For the text-containing cell, return its midpoint in [x, y] coordinate format. 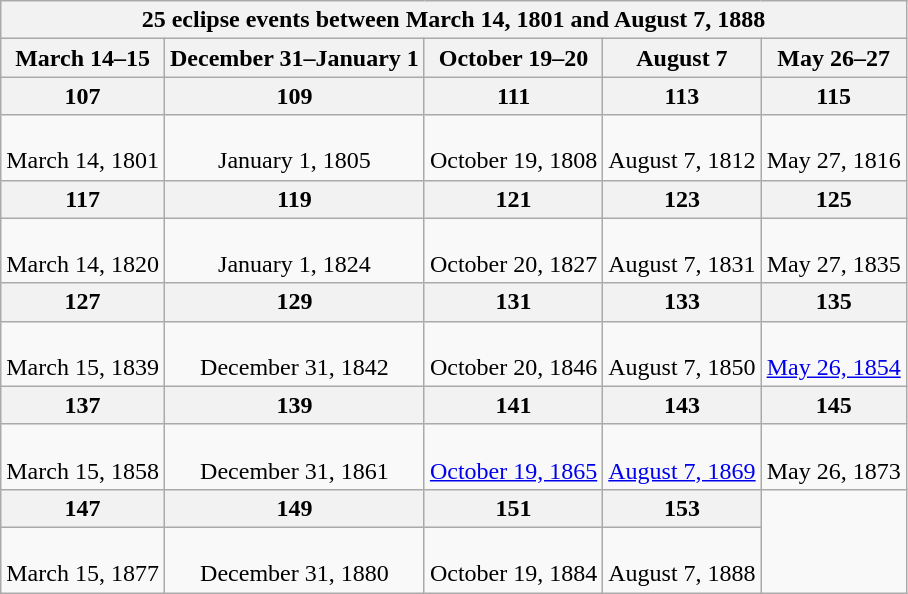
October 20, 1846 [513, 354]
October 20, 1827 [513, 250]
125 [834, 199]
145 [834, 405]
149 [294, 508]
May 27, 1816 [834, 148]
October 19, 1808 [513, 148]
113 [682, 96]
25 eclipse events between March 14, 1801 and August 7, 1888 [454, 20]
August 7 [682, 58]
August 7, 1888 [682, 560]
December 31–January 1 [294, 58]
111 [513, 96]
May 27, 1835 [834, 250]
131 [513, 302]
129 [294, 302]
153 [682, 508]
August 7, 1850 [682, 354]
October 19, 1865 [513, 456]
121 [513, 199]
August 7, 1869 [682, 456]
August 7, 1812 [682, 148]
123 [682, 199]
August 7, 1831 [682, 250]
March 15, 1858 [83, 456]
107 [83, 96]
115 [834, 96]
May 26, 1873 [834, 456]
October 19, 1884 [513, 560]
October 19–20 [513, 58]
December 31, 1861 [294, 456]
December 31, 1880 [294, 560]
March 14, 1820 [83, 250]
137 [83, 405]
March 15, 1839 [83, 354]
January 1, 1805 [294, 148]
151 [513, 508]
133 [682, 302]
March 14, 1801 [83, 148]
127 [83, 302]
May 26–27 [834, 58]
March 15, 1877 [83, 560]
135 [834, 302]
December 31, 1842 [294, 354]
147 [83, 508]
139 [294, 405]
May 26, 1854 [834, 354]
March 14–15 [83, 58]
119 [294, 199]
143 [682, 405]
January 1, 1824 [294, 250]
117 [83, 199]
141 [513, 405]
109 [294, 96]
